Find where the given text appears and provide that cell's center as [X, Y] coordinate. 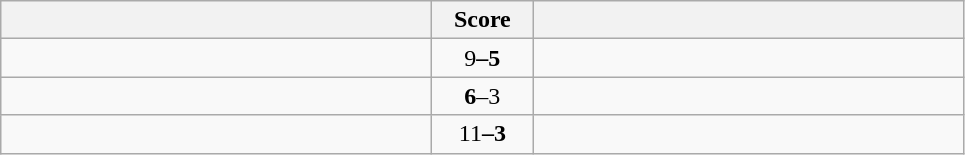
Score [482, 20]
9–5 [482, 58]
11–3 [482, 134]
6–3 [482, 96]
